Return [X, Y] of the center of cell containing provided text 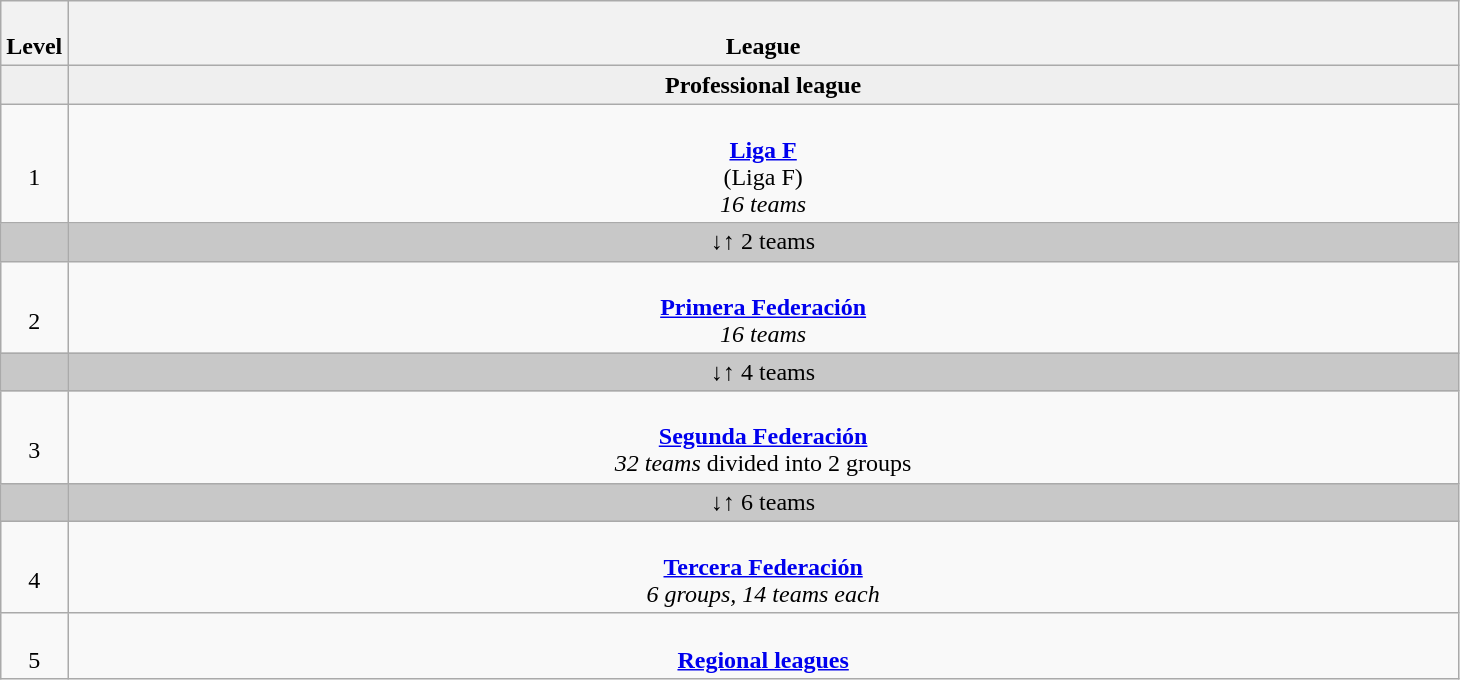
Primera Federación16 teams [764, 307]
↓↑ 4 teams [764, 372]
5 [34, 646]
4 [34, 567]
Liga F(Liga F)16 teams [764, 164]
Segunda Federación32 teams divided into 2 groups [764, 437]
Level [34, 34]
Regional leagues [764, 646]
3 [34, 437]
League [764, 34]
2 [34, 307]
1 [34, 164]
Tercera Federación6 groups, 14 teams each [764, 567]
↓↑ 2 teams [764, 242]
Professional league [764, 85]
↓↑ 6 teams [764, 502]
